Output the (x, y) coordinate of the center of the cell containing the given text.  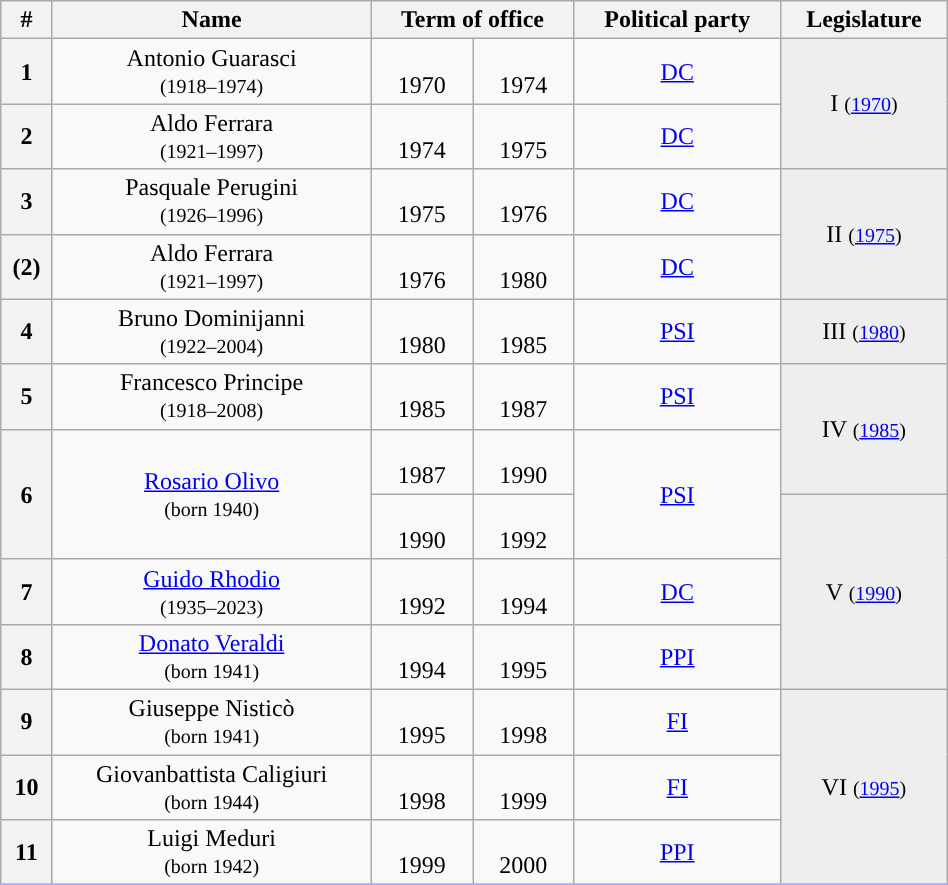
Legislature (864, 20)
Giuseppe Nisticò(born 1941) (212, 722)
Rosario Olivo(born 1940) (212, 494)
5 (26, 396)
II (1975) (864, 234)
1970 (422, 72)
4 (26, 332)
I (1970) (864, 104)
Francesco Principe(1918–2008) (212, 396)
1 (26, 72)
Pasquale Perugini(1926–1996) (212, 202)
2000 (522, 852)
10 (26, 786)
V (1990) (864, 592)
(2) (26, 266)
III (1980) (864, 332)
Political party (678, 20)
6 (26, 494)
Name (212, 20)
9 (26, 722)
2 (26, 136)
Term of office (472, 20)
11 (26, 852)
IV (1985) (864, 429)
3 (26, 202)
VI (1995) (864, 786)
Guido Rhodio(1935–2023) (212, 592)
Donato Veraldi(born 1941) (212, 656)
Giovanbattista Caligiuri(born 1944) (212, 786)
# (26, 20)
8 (26, 656)
7 (26, 592)
Antonio Guarasci(1918–1974) (212, 72)
Bruno Dominijanni(1922–2004) (212, 332)
Luigi Meduri(born 1942) (212, 852)
